Locate the cell with the specified text and output its (X, Y) center coordinate. 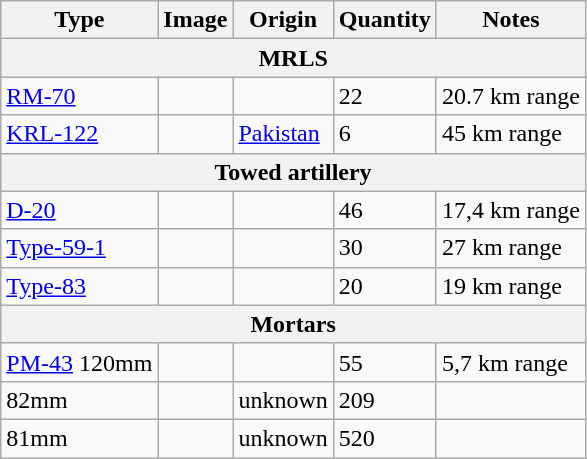
81mm (80, 438)
Notes (510, 20)
20.7 km range (510, 96)
Towed artillery (294, 172)
5,7 km range (510, 362)
D-20 (80, 210)
MRLS (294, 58)
17,4 km range (510, 210)
6 (384, 134)
82mm (80, 400)
27 km range (510, 248)
55 (384, 362)
Quantity (384, 20)
22 (384, 96)
20 (384, 286)
520 (384, 438)
Mortars (294, 324)
209 (384, 400)
PM-43 120mm (80, 362)
Origin (283, 20)
Pakistan (283, 134)
Type-83 (80, 286)
Image (196, 20)
Type (80, 20)
19 km range (510, 286)
Type-59-1 (80, 248)
30 (384, 248)
RM-70 (80, 96)
KRL-122 (80, 134)
46 (384, 210)
45 km range (510, 134)
